Identify which cell holds the provided text, then report its (x, y) central coordinate. 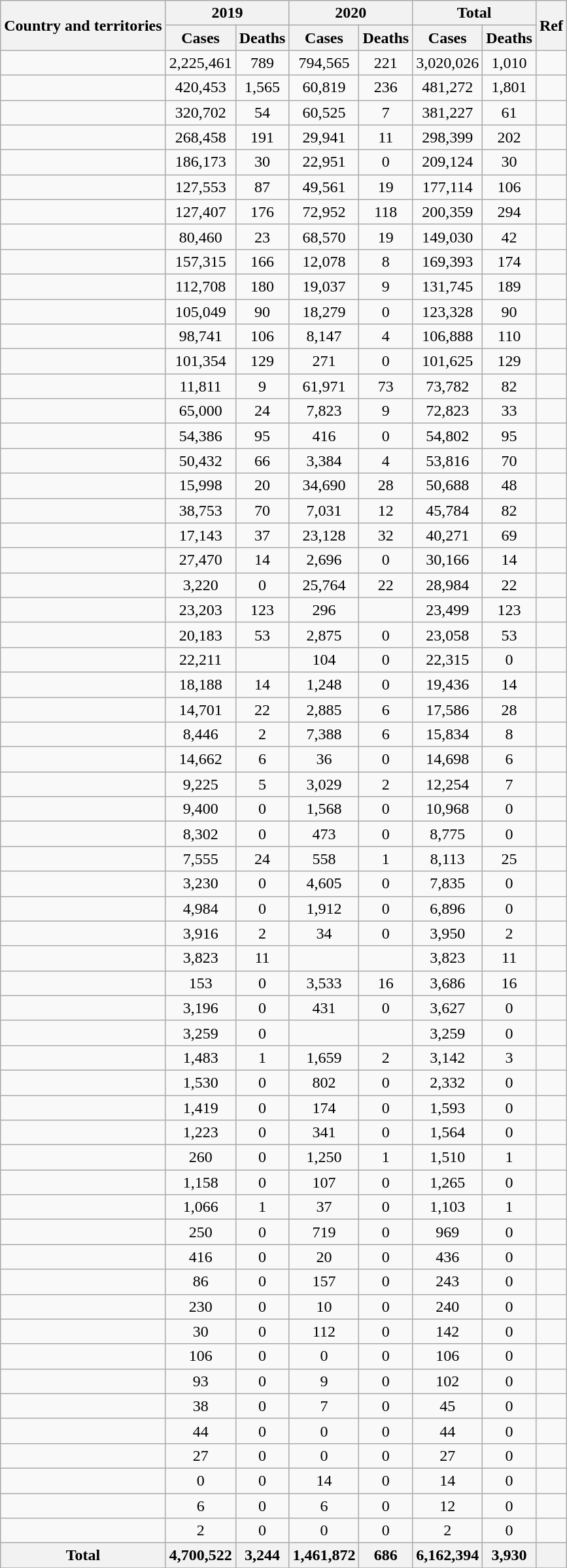
3,142 (447, 1058)
49,561 (324, 187)
Country and territories (83, 25)
3,627 (447, 1008)
23,499 (447, 610)
28,984 (447, 585)
25,764 (324, 585)
7,388 (324, 735)
8,147 (324, 337)
1,461,872 (324, 1556)
149,030 (447, 237)
3,196 (200, 1008)
381,227 (447, 112)
7,823 (324, 411)
87 (262, 187)
14,662 (200, 759)
3,930 (509, 1556)
250 (200, 1232)
236 (386, 88)
719 (324, 1232)
131,745 (447, 286)
54 (262, 112)
112,708 (200, 286)
17,143 (200, 535)
3,384 (324, 461)
15,998 (200, 486)
23,128 (324, 535)
53,816 (447, 461)
73 (386, 386)
2,225,461 (200, 63)
1,483 (200, 1058)
298,399 (447, 137)
23 (262, 237)
3 (509, 1058)
789 (262, 63)
123,328 (447, 312)
4,700,522 (200, 1556)
36 (324, 759)
1,801 (509, 88)
66 (262, 461)
50,432 (200, 461)
60,819 (324, 88)
157,315 (200, 261)
230 (200, 1307)
686 (386, 1556)
341 (324, 1133)
15,834 (447, 735)
260 (200, 1158)
1,593 (447, 1108)
10,968 (447, 809)
3,029 (324, 784)
7,555 (200, 859)
420,453 (200, 88)
296 (324, 610)
473 (324, 834)
157 (324, 1282)
101,625 (447, 361)
60,525 (324, 112)
40,271 (447, 535)
61,971 (324, 386)
18,279 (324, 312)
8,302 (200, 834)
65,000 (200, 411)
3,230 (200, 884)
8,113 (447, 859)
2,696 (324, 560)
22,315 (447, 659)
1,912 (324, 909)
18,188 (200, 684)
1,565 (262, 88)
2,885 (324, 709)
112 (324, 1331)
1,568 (324, 809)
14,698 (447, 759)
186,173 (200, 162)
38 (200, 1406)
240 (447, 1307)
118 (386, 212)
12,254 (447, 784)
14,701 (200, 709)
558 (324, 859)
93 (200, 1381)
8,446 (200, 735)
2,875 (324, 635)
243 (447, 1282)
34 (324, 933)
3,533 (324, 983)
180 (262, 286)
166 (262, 261)
5 (262, 784)
6,162,394 (447, 1556)
68,570 (324, 237)
2,332 (447, 1082)
268,458 (200, 137)
54,802 (447, 436)
38,753 (200, 510)
7,835 (447, 884)
17,586 (447, 709)
127,407 (200, 212)
1,223 (200, 1133)
27,470 (200, 560)
29,941 (324, 137)
42 (509, 237)
7,031 (324, 510)
105,049 (200, 312)
22,951 (324, 162)
8,775 (447, 834)
1,158 (200, 1182)
4,984 (200, 909)
1,066 (200, 1207)
61 (509, 112)
176 (262, 212)
54,386 (200, 436)
189 (509, 286)
Ref (551, 25)
1,010 (509, 63)
169,393 (447, 261)
45,784 (447, 510)
3,220 (200, 585)
127,553 (200, 187)
142 (447, 1331)
6,896 (447, 909)
73,782 (447, 386)
72,823 (447, 411)
11,811 (200, 386)
25 (509, 859)
12,078 (324, 261)
101,354 (200, 361)
80,460 (200, 237)
431 (324, 1008)
48 (509, 486)
221 (386, 63)
802 (324, 1082)
1,250 (324, 1158)
1,510 (447, 1158)
10 (324, 1307)
3,686 (447, 983)
2020 (351, 13)
320,702 (200, 112)
33 (509, 411)
3,244 (262, 1556)
153 (200, 983)
19,436 (447, 684)
106,888 (447, 337)
200,359 (447, 212)
107 (324, 1182)
969 (447, 1232)
34,690 (324, 486)
3,950 (447, 933)
4,605 (324, 884)
1,530 (200, 1082)
1,248 (324, 684)
794,565 (324, 63)
72,952 (324, 212)
104 (324, 659)
191 (262, 137)
481,272 (447, 88)
1,265 (447, 1182)
177,114 (447, 187)
22,211 (200, 659)
9,400 (200, 809)
69 (509, 535)
110 (509, 337)
50,688 (447, 486)
30,166 (447, 560)
436 (447, 1257)
32 (386, 535)
23,058 (447, 635)
2019 (228, 13)
3,916 (200, 933)
98,741 (200, 337)
20,183 (200, 635)
9,225 (200, 784)
1,659 (324, 1058)
271 (324, 361)
1,564 (447, 1133)
86 (200, 1282)
19,037 (324, 286)
23,203 (200, 610)
3,020,026 (447, 63)
45 (447, 1406)
1,419 (200, 1108)
294 (509, 212)
202 (509, 137)
1,103 (447, 1207)
209,124 (447, 162)
102 (447, 1381)
